Capture the cell that displays the provided text and extract its (x, y) central coordinate. 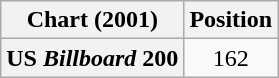
US Billboard 200 (92, 58)
162 (231, 58)
Chart (2001) (92, 20)
Position (231, 20)
